Identify which cell holds the provided text, then report its (X, Y) central coordinate. 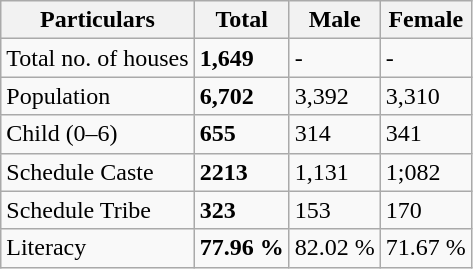
77.96 % (242, 248)
Schedule Caste (98, 172)
Total (242, 20)
Total no. of houses (98, 58)
71.67 % (426, 248)
655 (242, 134)
314 (334, 134)
Population (98, 96)
170 (426, 210)
Literacy (98, 248)
341 (426, 134)
323 (242, 210)
Male (334, 20)
1,131 (334, 172)
Female (426, 20)
1,649 (242, 58)
3,310 (426, 96)
153 (334, 210)
2213 (242, 172)
Particulars (98, 20)
Child (0–6) (98, 134)
82.02 % (334, 248)
3,392 (334, 96)
6,702 (242, 96)
1;082 (426, 172)
Schedule Tribe (98, 210)
